Output the (x, y) coordinate of the center of the cell containing the given text.  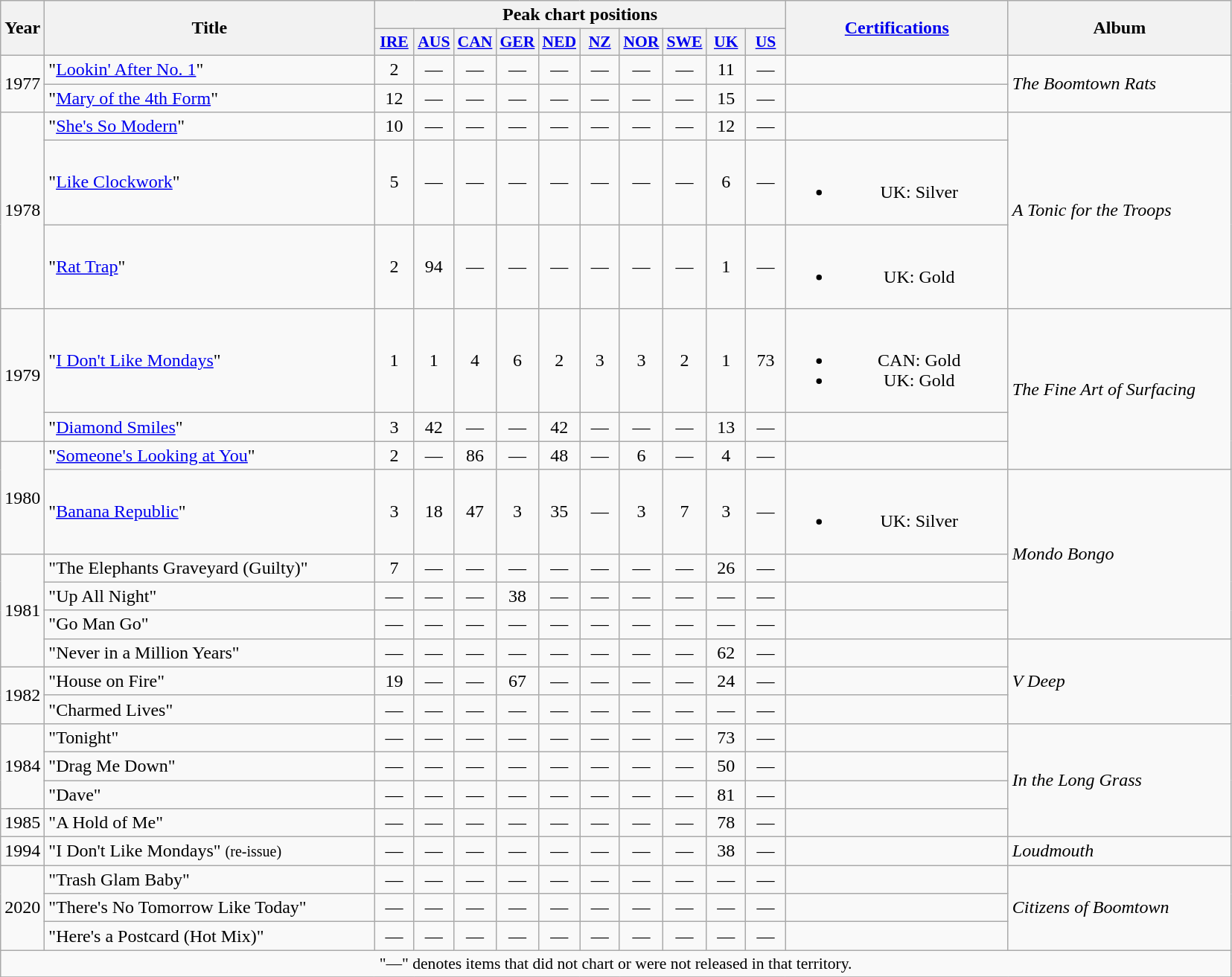
15 (727, 97)
Year (22, 28)
"There's No Tomorrow Like Today" (210, 908)
1981 (22, 610)
11 (727, 69)
81 (727, 794)
Title (210, 28)
5 (395, 183)
"Up All Night" (210, 596)
1977 (22, 83)
35 (559, 512)
50 (727, 766)
1994 (22, 851)
"She's So Modern" (210, 126)
48 (559, 455)
10 (395, 126)
The Fine Art of Surfacing (1120, 389)
"Dave" (210, 794)
The Boomtown Rats (1120, 83)
NZ (600, 42)
Peak chart positions (580, 15)
1984 (22, 766)
"Drag Me Down" (210, 766)
1979 (22, 375)
"I Don't Like Mondays" (re-issue) (210, 851)
78 (727, 823)
"House on Fire" (210, 681)
A Tonic for the Troops (1120, 211)
86 (475, 455)
"The Elephants Graveyard (Guilty)" (210, 568)
Album (1120, 28)
"Go Man Go" (210, 624)
"—" denotes items that did not chart or were not released in that territory. (616, 964)
19 (395, 681)
NED (559, 42)
GER (517, 42)
CAN: GoldUK: Gold (896, 361)
67 (517, 681)
IRE (395, 42)
1978 (22, 211)
UK: Gold (896, 266)
26 (727, 568)
"Like Clockwork" (210, 183)
AUS (433, 42)
Certifications (896, 28)
CAN (475, 42)
13 (727, 427)
"Diamond Smiles" (210, 427)
V Deep (1120, 681)
"Never in a Million Years" (210, 653)
47 (475, 512)
"Someone's Looking at You" (210, 455)
SWE (684, 42)
"I Don't Like Mondays" (210, 361)
62 (727, 653)
"Rat Trap" (210, 266)
"Here's a Postcard (Hot Mix)" (210, 936)
1985 (22, 823)
Citizens of Boomtown (1120, 908)
24 (727, 681)
94 (433, 266)
UK (727, 42)
1982 (22, 695)
1980 (22, 497)
"Trash Glam Baby" (210, 880)
US (765, 42)
Mondo Bongo (1120, 554)
"Banana Republic" (210, 512)
"A Hold of Me" (210, 823)
Loudmouth (1120, 851)
In the Long Grass (1120, 780)
"Lookin' After No. 1" (210, 69)
18 (433, 512)
2020 (22, 908)
"Mary of the 4th Form" (210, 97)
"Tonight" (210, 737)
NOR (641, 42)
"Charmed Lives" (210, 709)
